Capture the cell that displays the provided text and extract its (x, y) central coordinate. 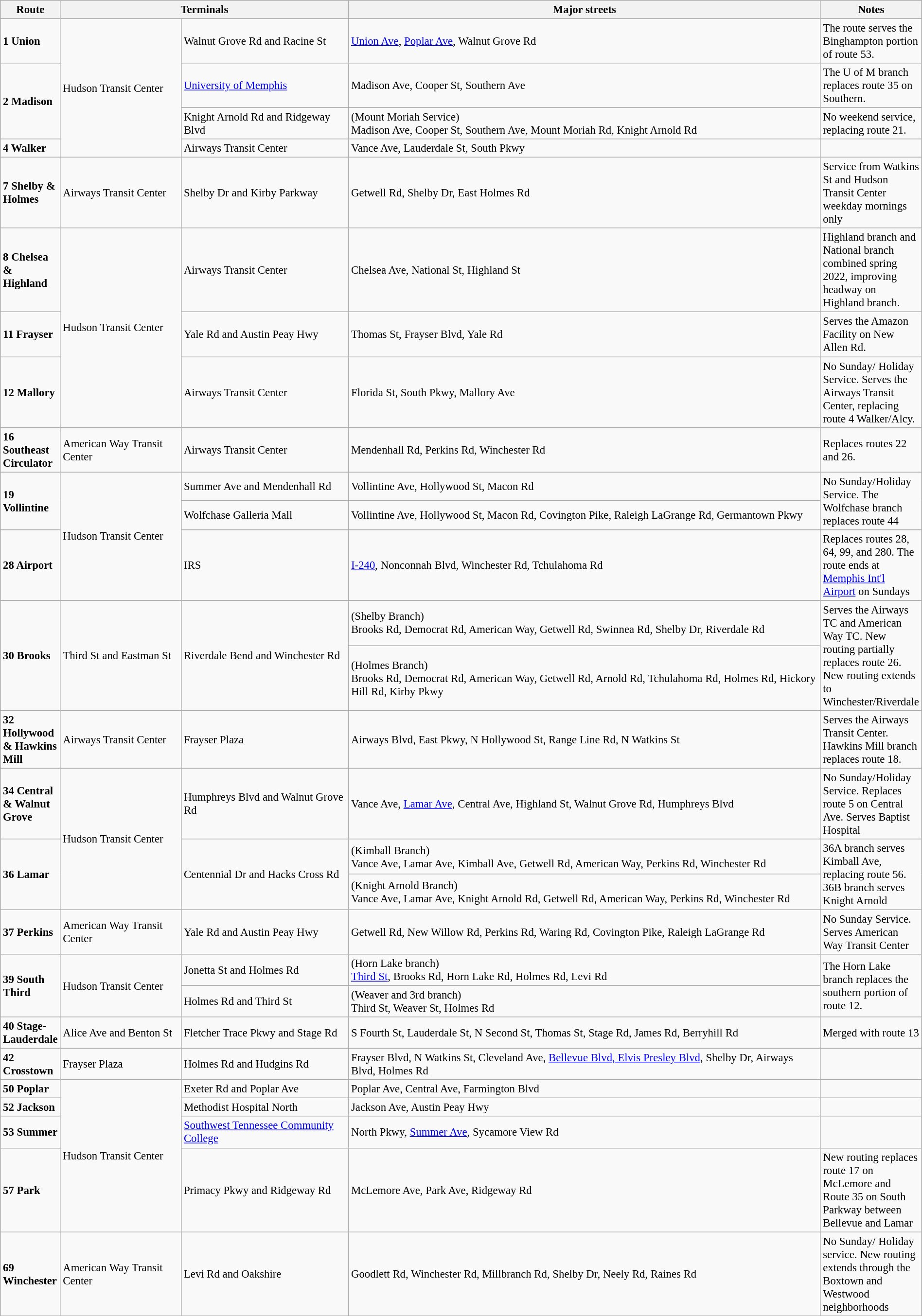
Vollintine Ave, Hollywood St, Macon Rd (585, 486)
69 Winchester (30, 1274)
Summer Ave and Mendenhall Rd (265, 486)
No Sunday/ Holiday Service. Serves the Airways Transit Center, replacing route 4 Walker/Alcy. (871, 392)
North Pkwy, Summer Ave, Sycamore View Rd (585, 1133)
I-240, Nonconnah Blvd, Winchester Rd, Tchulahoma Rd (585, 565)
Getwell Rd, New Willow Rd, Perkins Rd, Waring Rd, Covington Pike, Raleigh LaGrange Rd (585, 932)
No Sunday/Holiday Service. Replaces route 5 on Central Ave. Serves Baptist Hospital (871, 804)
7 Shelby & Holmes (30, 193)
1 Union (30, 41)
Thomas St, Frayser Blvd, Yale Rd (585, 334)
No Sunday Service. Serves American Way Transit Center (871, 932)
Methodist Hospital North (265, 1107)
Vollintine Ave, Hollywood St, Macon Rd, Covington Pike, Raleigh LaGrange Rd, Germantown Pkwy (585, 515)
The U of M branch replaces route 35 on Southern. (871, 86)
16 Southeast Circulator (30, 450)
No Sunday/ Holiday service. New routing extends through the Boxtown and Westwood neighborhoods (871, 1274)
Service from Watkins St and Hudson Transit Center weekday mornings only (871, 193)
Madison Ave, Cooper St, Southern Ave (585, 86)
Wolfchase Galleria Mall (265, 515)
(Holmes Branch)Brooks Rd, Democrat Rd, American Way, Getwell Rd, Arnold Rd, Tchulahoma Rd, Holmes Rd, Hickory Hill Rd, Kirby Pkwy (585, 679)
Alice Ave and Benton St (121, 1033)
36 Lamar (30, 875)
No Sunday/Holiday Service. The Wolfchase branch replaces route 44 (871, 501)
(Horn Lake branch)Third St, Brooks Rd, Horn Lake Rd, Holmes Rd, Levi Rd (585, 970)
28 Airport (30, 565)
Holmes Rd and Hudgins Rd (265, 1065)
The Horn Lake branch replaces the southern portion of route 12. (871, 986)
Exeter Rd and Poplar Ave (265, 1089)
42 Crosstown (30, 1065)
Serves the Airways TC and American Way TC. New routing partially replaces route 26. New routing extends to Winchester/Riverdale (871, 655)
S Fourth St, Lauderdale St, N Second St, Thomas St, Stage Rd, James Rd, Berryhill Rd (585, 1033)
12 Mallory (30, 392)
Jackson Ave, Austin Peay Hwy (585, 1107)
19 Vollintine (30, 501)
34 Central & Walnut Grove (30, 804)
(Shelby Branch)Brooks Rd, Democrat Rd, American Way, Getwell Rd, Swinnea Rd, Shelby Dr, Riverdale Rd (585, 623)
(Weaver and 3rd branch)Third St, Weaver St, Holmes Rd (585, 1001)
30 Brooks (30, 655)
Getwell Rd, Shelby Dr, East Holmes Rd (585, 193)
Serves the Airways Transit Center. Hawkins Mill branch replaces route 18. (871, 740)
Chelsea Ave, National St, Highland St (585, 270)
New routing replaces route 17 on McLemore and Route 35 on South Parkway between Bellevue and Lamar (871, 1190)
Serves the Amazon Facility on New Allen Rd. (871, 334)
No weekend service, replacing route 21. (871, 123)
Frayser Blvd, N Watkins St, Cleveland Ave, Bellevue Blvd, Elvis Presley Blvd, Shelby Dr, Airways Blvd, Holmes Rd (585, 1065)
Riverdale Bend and Winchester Rd (265, 655)
4 Walker (30, 148)
37 Perkins (30, 932)
Vance Ave, Lamar Ave, Central Ave, Highland St, Walnut Grove Rd, Humphreys Blvd (585, 804)
Shelby Dr and Kirby Parkway (265, 193)
Goodlett Rd, Winchester Rd, Millbranch Rd, Shelby Dr, Neely Rd, Raines Rd (585, 1274)
McLemore Ave, Park Ave, Ridgeway Rd (585, 1190)
Knight Arnold Rd and Ridgeway Blvd (265, 123)
Major streets (585, 10)
39 South Third (30, 986)
IRS (265, 565)
36A branch serves Kimball Ave, replacing route 56. 36B branch serves Knight Arnold (871, 875)
40 Stage-Lauderdale (30, 1033)
(Knight Arnold Branch)Vance Ave, Lamar Ave, Knight Arnold Rd, Getwell Rd, American Way, Perkins Rd, Winchester Rd (585, 893)
Mendenhall Rd, Perkins Rd, Winchester Rd (585, 450)
Holmes Rd and Third St (265, 1001)
Florida St, South Pkwy, Mallory Ave (585, 392)
Levi Rd and Oakshire (265, 1274)
Terminals (204, 10)
57 Park (30, 1190)
Poplar Ave, Central Ave, Farmington Blvd (585, 1089)
Notes (871, 10)
The route serves the Binghampton portion of route 53. (871, 41)
53 Summer (30, 1133)
Jonetta St and Holmes Rd (265, 970)
University of Memphis (265, 86)
Airways Blvd, East Pkwy, N Hollywood St, Range Line Rd, N Watkins St (585, 740)
Fletcher Trace Pkwy and Stage Rd (265, 1033)
Third St and Eastman St (121, 655)
Merged with route 13 (871, 1033)
Humphreys Blvd and Walnut Grove Rd (265, 804)
(Kimball Branch)Vance Ave, Lamar Ave, Kimball Ave, Getwell Rd, American Way, Perkins Rd, Winchester Rd (585, 857)
Union Ave, Poplar Ave, Walnut Grove Rd (585, 41)
Centennial Dr and Hacks Cross Rd (265, 875)
52 Jackson (30, 1107)
Walnut Grove Rd and Racine St (265, 41)
Replaces routes 28, 64, 99, and 280. The route ends at Memphis Int'l Airport on Sundays (871, 565)
Primacy Pkwy and Ridgeway Rd (265, 1190)
Vance Ave, Lauderdale St, South Pkwy (585, 148)
32 Hollywood & Hawkins Mill (30, 740)
8 Chelsea & Highland (30, 270)
Southwest Tennessee Community College (265, 1133)
Highland branch and National branch combined spring 2022, improving headway on Highland branch. (871, 270)
11 Frayser (30, 334)
Route (30, 10)
50 Poplar (30, 1089)
2 Madison (30, 101)
Replaces routes 22 and 26. (871, 450)
(Mount Moriah Service)Madison Ave, Cooper St, Southern Ave, Mount Moriah Rd, Knight Arnold Rd (585, 123)
